Determine the [x, y] coordinate at the center of the cell enclosing the given text.  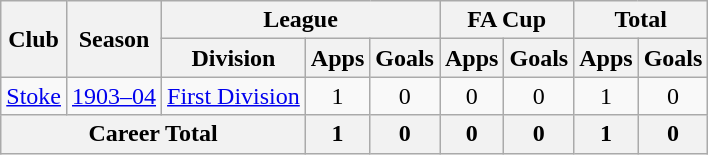
Stoke [34, 96]
League [301, 20]
Division [234, 58]
1903–04 [114, 96]
Club [34, 39]
Career Total [154, 134]
Season [114, 39]
Total [641, 20]
FA Cup [507, 20]
First Division [234, 96]
